Provide the [x, y] coordinate of the cell's center where the given text is located.  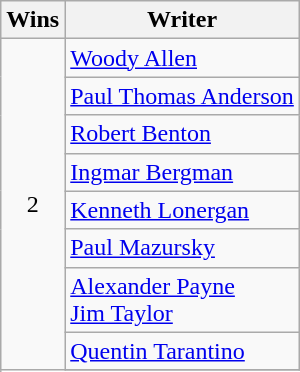
Writer [182, 20]
Quentin Tarantino [182, 351]
Paul Mazursky [182, 248]
Ingmar Bergman [182, 172]
Paul Thomas Anderson [182, 96]
Wins [33, 20]
Woody Allen [182, 58]
Alexander Payne Jim Taylor [182, 300]
2 [33, 205]
Robert Benton [182, 134]
Kenneth Lonergan [182, 210]
